Return [X, Y] of the center of cell containing provided text 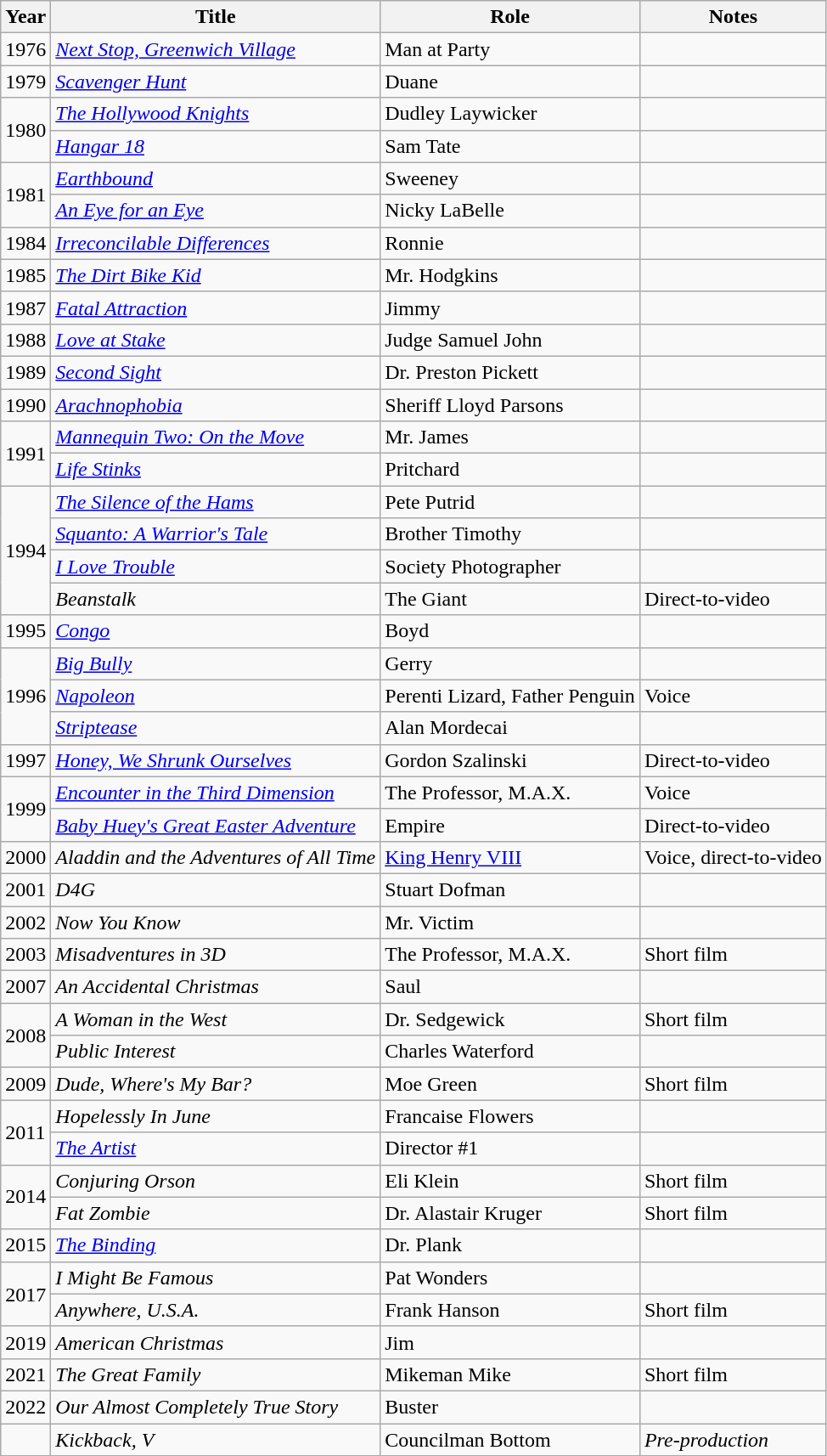
Year [25, 17]
Encounter in the Third Dimension [216, 793]
Buster [510, 1407]
Gerry [510, 663]
Man at Party [510, 49]
Conjuring Orson [216, 1181]
Jimmy [510, 308]
Society Photographer [510, 567]
Dr. Plank [510, 1245]
Sweeney [510, 178]
Next Stop, Greenwich Village [216, 49]
2011 [25, 1132]
2022 [25, 1407]
Moe Green [510, 1084]
2003 [25, 955]
Dudley Laywicker [510, 114]
Fat Zombie [216, 1213]
Gordon Szalinski [510, 760]
Stuart Dofman [510, 889]
1984 [25, 243]
2002 [25, 922]
Pre-production [733, 1440]
Mr. Hodgkins [510, 275]
Francaise Flowers [510, 1116]
1996 [25, 696]
1989 [25, 372]
Hopelessly In June [216, 1116]
Kickback, V [216, 1440]
Second Sight [216, 372]
I Might Be Famous [216, 1278]
1999 [25, 809]
Alan Mordecai [510, 728]
Striptease [216, 728]
Councilman Bottom [510, 1440]
Perenti Lizard, Father Penguin [510, 696]
An Eye for an Eye [216, 211]
Nicky LaBelle [510, 211]
Irreconcilable Differences [216, 243]
1990 [25, 405]
Aladdin and the Adventures of All Time [216, 857]
Brother Timothy [510, 534]
Boyd [510, 631]
Frank Hanson [510, 1310]
Sheriff Lloyd Parsons [510, 405]
Notes [733, 17]
The Dirt Bike Kid [216, 275]
Eli Klein [510, 1181]
Misadventures in 3D [216, 955]
1981 [25, 195]
Baby Huey's Great Easter Adventure [216, 825]
2008 [25, 1036]
Title [216, 17]
1994 [25, 550]
Congo [216, 631]
Role [510, 17]
1991 [25, 454]
Mr. Victim [510, 922]
2015 [25, 1245]
Our Almost Completely True Story [216, 1407]
Beanstalk [216, 599]
2021 [25, 1374]
1988 [25, 340]
Anywhere, U.S.A. [216, 1310]
1979 [25, 82]
The Silence of the Hams [216, 502]
Voice, direct-to-video [733, 857]
An Accidental Christmas [216, 987]
1985 [25, 275]
Fatal Attraction [216, 308]
Hangar 18 [216, 146]
The Great Family [216, 1374]
A Woman in the West [216, 1019]
1976 [25, 49]
D4G [216, 889]
Earthbound [216, 178]
Director #1 [510, 1148]
Charles Waterford [510, 1052]
Mr. James [510, 437]
The Binding [216, 1245]
1987 [25, 308]
I Love Trouble [216, 567]
Jim [510, 1342]
Dr. Preston Pickett [510, 372]
Empire [510, 825]
Sam Tate [510, 146]
Ronnie [510, 243]
American Christmas [216, 1342]
Duane [510, 82]
Big Bully [216, 663]
Saul [510, 987]
2019 [25, 1342]
Dr. Alastair Kruger [510, 1213]
1980 [25, 130]
2000 [25, 857]
Pat Wonders [510, 1278]
2014 [25, 1197]
Napoleon [216, 696]
The Artist [216, 1148]
Squanto: A Warrior's Tale [216, 534]
Pete Putrid [510, 502]
Arachnophobia [216, 405]
Judge Samuel John [510, 340]
1995 [25, 631]
2007 [25, 987]
Scavenger Hunt [216, 82]
Life Stinks [216, 470]
The Giant [510, 599]
Dude, Where's My Bar? [216, 1084]
2017 [25, 1294]
Love at Stake [216, 340]
Now You Know [216, 922]
1997 [25, 760]
2001 [25, 889]
Pritchard [510, 470]
Mikeman Mike [510, 1374]
Dr. Sedgewick [510, 1019]
The Hollywood Knights [216, 114]
Honey, We Shrunk Ourselves [216, 760]
Public Interest [216, 1052]
2009 [25, 1084]
King Henry VIII [510, 857]
Mannequin Two: On the Move [216, 437]
